Pinpoint the cell where the given text exists, returning its [x, y] midpoint coordinate. 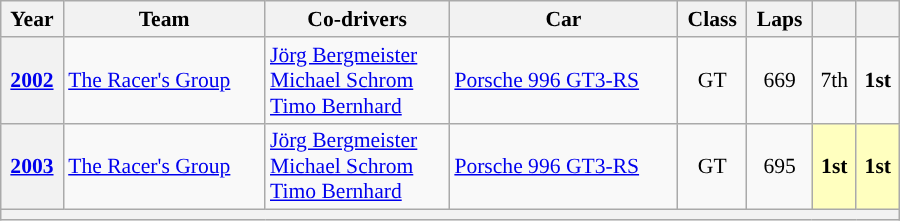
Laps [780, 19]
Car [563, 19]
Class [712, 19]
7th [834, 80]
Team [164, 19]
2003 [32, 166]
2002 [32, 80]
695 [780, 166]
669 [780, 80]
Year [32, 19]
Co-drivers [357, 19]
